Locate the cell with the specified text and output its [X, Y] center coordinate. 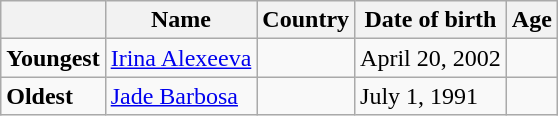
Youngest [53, 58]
Oldest [53, 96]
July 1, 1991 [431, 96]
Date of birth [431, 20]
Jade Barbosa [181, 96]
April 20, 2002 [431, 58]
Irina Alexeeva [181, 58]
Country [306, 20]
Name [181, 20]
Age [532, 20]
